Output the [X, Y] coordinate of the center of the cell containing the given text.  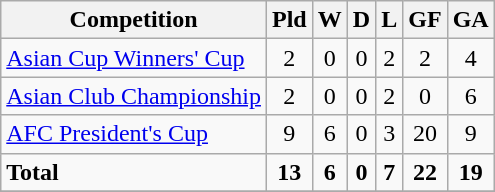
Competition [134, 20]
D [361, 20]
22 [425, 172]
13 [289, 172]
4 [470, 58]
19 [470, 172]
Total [134, 172]
Asian Club Championship [134, 96]
Pld [289, 20]
AFC President's Cup [134, 134]
3 [390, 134]
7 [390, 172]
GA [470, 20]
20 [425, 134]
L [390, 20]
Asian Cup Winners' Cup [134, 58]
W [330, 20]
GF [425, 20]
